Pinpoint the cell where the given text exists, returning its (X, Y) midpoint coordinate. 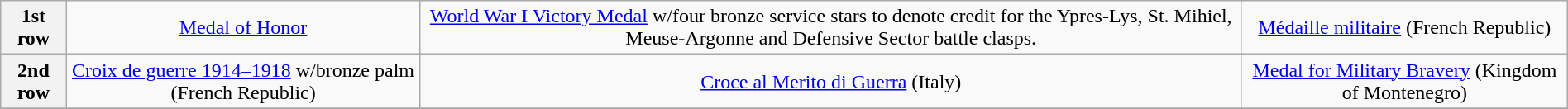
Croce al Merito di Guerra (Italy) (830, 81)
Croix de guerre 1914–1918 w/bronze palm (French Republic) (243, 81)
Medal of Honor (243, 28)
Médaille militaire (French Republic) (1404, 28)
Medal for Military Bravery (Kingdom of Montenegro) (1404, 81)
1st row (33, 28)
2nd row (33, 81)
